Output the [x, y] coordinate of the center of the cell containing the given text.  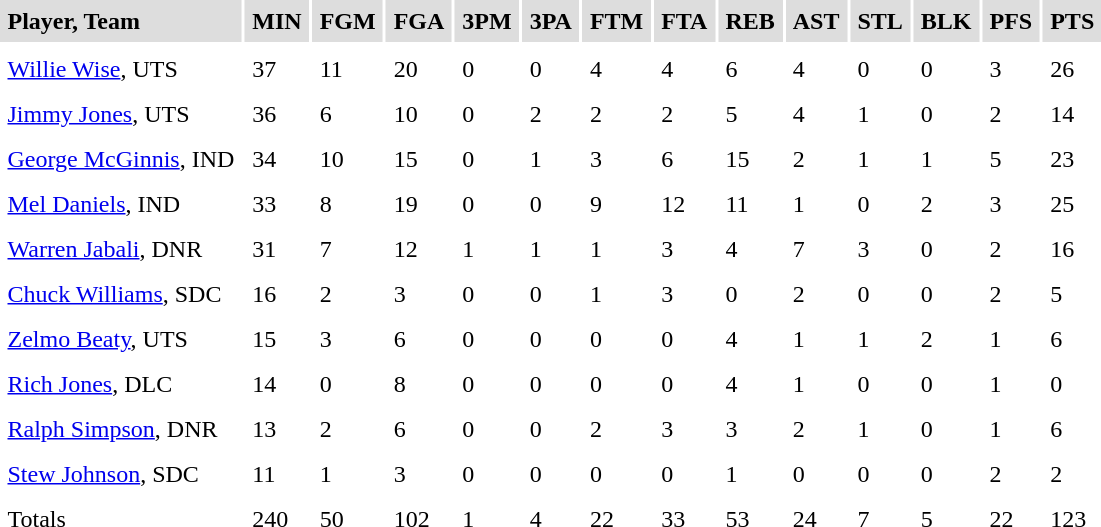
36 [277, 114]
34 [277, 159]
Mel Daniels, IND [121, 204]
Player, Team [121, 21]
STL [880, 21]
19 [419, 204]
FTM [616, 21]
FGA [419, 21]
20 [419, 69]
33 [277, 204]
George McGinnis, IND [121, 159]
37 [277, 69]
3PM [487, 21]
MIN [277, 21]
FGM [348, 21]
Willie Wise, UTS [121, 69]
31 [277, 249]
FTA [684, 21]
16 [277, 294]
14 [277, 384]
Zelmo Beaty, UTS [121, 339]
9 [616, 204]
Stew Johnson, SDC [121, 474]
Warren Jabali, DNR [121, 249]
Chuck Williams, SDC [121, 294]
Jimmy Jones, UTS [121, 114]
REB [750, 21]
Rich Jones, DLC [121, 384]
AST [816, 21]
13 [277, 429]
PFS [1011, 21]
Ralph Simpson, DNR [121, 429]
BLK [946, 21]
3PA [550, 21]
